Scan for the cell matching the given text and deliver its [X, Y] coordinate at center. 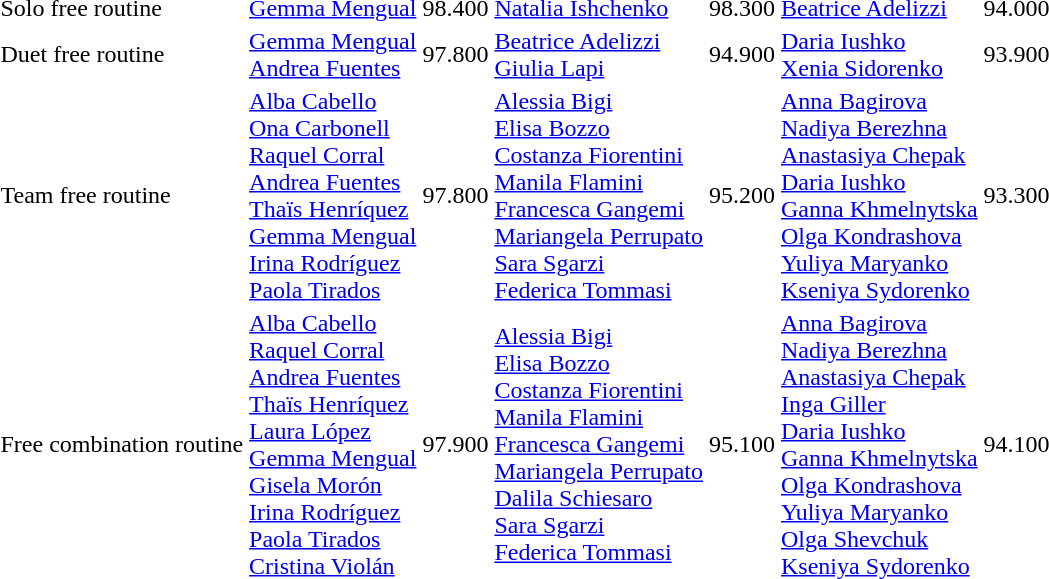
Anna BagirovaNadiya BerezhnaAnastasiya ChepakDaria IushkoGanna KhmelnytskaOlga KondrashovaYuliya MaryankoKseniya Sydorenko [879, 196]
Alessia BigiElisa BozzoCostanza FiorentiniManila FlaminiFrancesca GangemiMariangela PerrupatoSara SgarziFederica Tommasi [599, 196]
Beatrice Adelizzi Giulia Lapi [599, 54]
95.200 [742, 196]
94.900 [742, 54]
Daria Iushko Xenia Sidorenko [879, 54]
Gemma Mengual Andrea Fuentes [333, 54]
Alba CabelloOna CarbonellRaquel CorralAndrea FuentesThaïs HenríquezGemma MengualIrina RodríguezPaola Tirados [333, 196]
